Identify which cell holds the provided text, then report its [x, y] central coordinate. 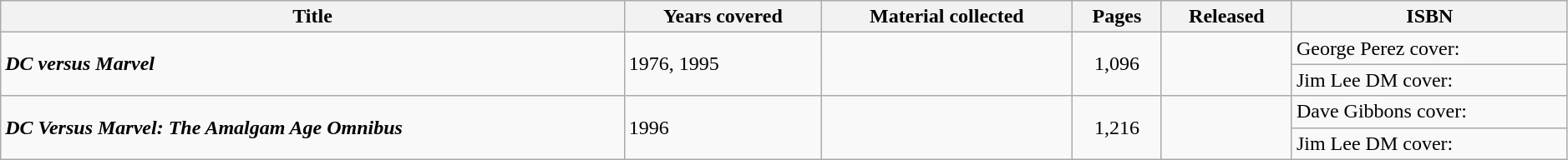
1,096 [1116, 64]
Material collected [946, 17]
1,216 [1116, 127]
George Perez cover: [1429, 48]
DC Versus Marvel: The Amalgam Age Omnibus [312, 127]
1996 [723, 127]
1976, 1995 [723, 64]
Years covered [723, 17]
DC versus Marvel [312, 64]
Pages [1116, 17]
Released [1226, 17]
ISBN [1429, 17]
Dave Gibbons cover: [1429, 112]
Title [312, 17]
